Detect which cell encompasses the target text, then output its [x, y] center coordinate. 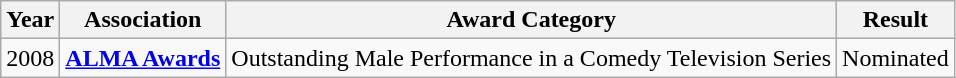
Year [30, 20]
Result [896, 20]
Outstanding Male Performance in a Comedy Television Series [532, 58]
Association [143, 20]
Award Category [532, 20]
2008 [30, 58]
ALMA Awards [143, 58]
Nominated [896, 58]
